Return (x, y) of the center of cell containing provided text 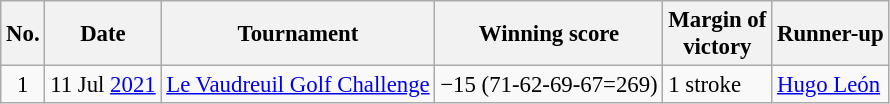
Margin ofvictory (718, 34)
No. (23, 34)
11 Jul 2021 (103, 85)
Hugo León (830, 85)
1 (23, 85)
Date (103, 34)
Le Vaudreuil Golf Challenge (298, 85)
Winning score (549, 34)
1 stroke (718, 85)
−15 (71-62-69-67=269) (549, 85)
Tournament (298, 34)
Runner-up (830, 34)
